Output the [x, y] coordinate of the center of the cell containing the given text.  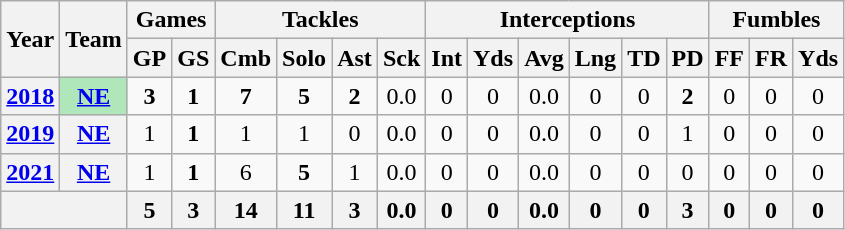
Team [94, 39]
7 [246, 96]
6 [246, 172]
GP [149, 58]
Games [170, 20]
Avg [544, 58]
Fumbles [776, 20]
Solo [304, 58]
Year [30, 39]
PD [688, 58]
Lng [595, 58]
FF [729, 58]
Tackles [320, 20]
2019 [30, 134]
Int [447, 58]
GS [194, 58]
14 [246, 210]
Ast [355, 58]
Sck [401, 58]
11 [304, 210]
Cmb [246, 58]
TD [644, 58]
FR [772, 58]
Interceptions [568, 20]
2021 [30, 172]
2018 [30, 96]
